Pinpoint the cell where the given text exists, returning its (X, Y) midpoint coordinate. 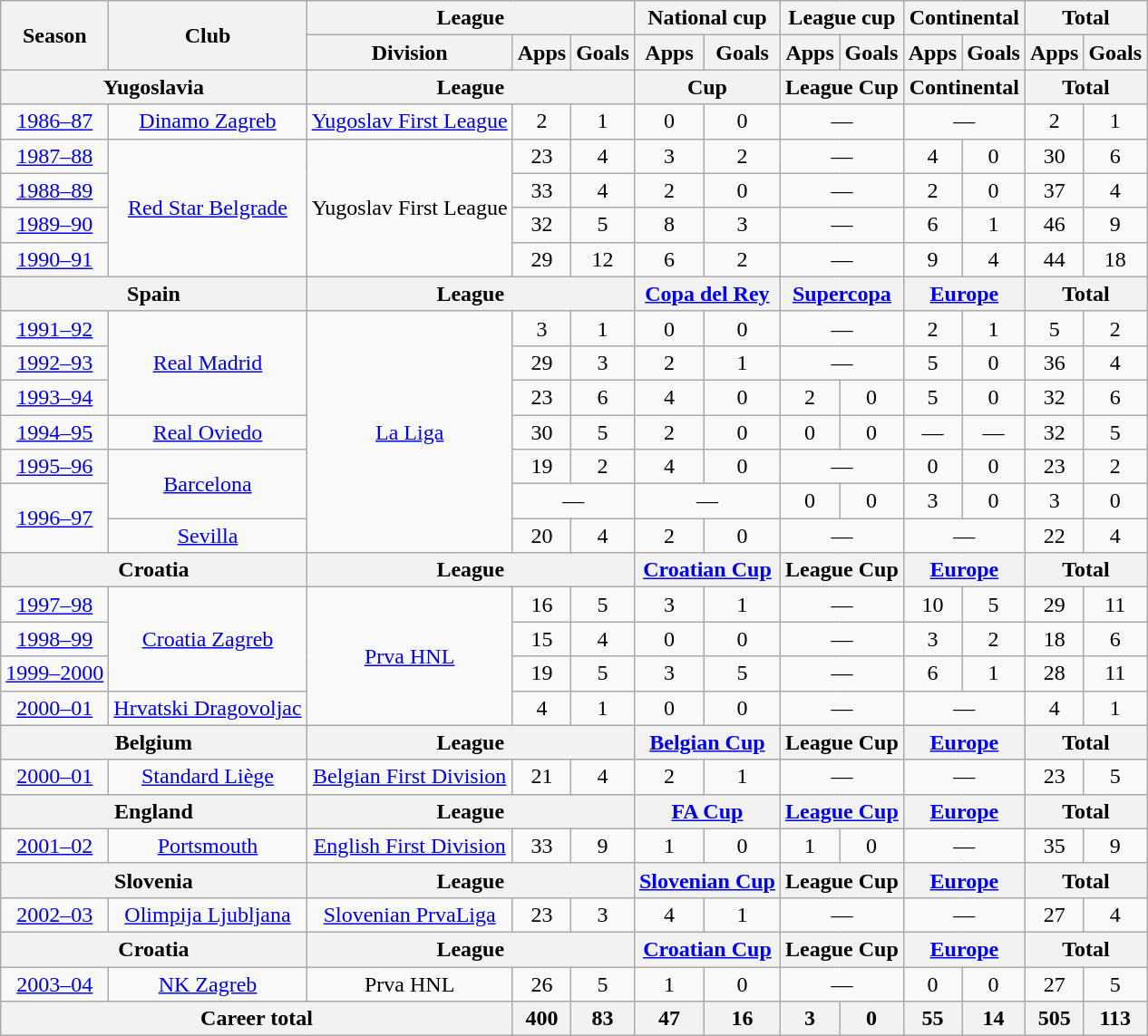
Supercopa (842, 294)
Real Madrid (208, 363)
NK Zagreb (208, 983)
Slovenian PrvaLiga (410, 915)
2001–02 (54, 846)
2003–04 (54, 983)
46 (1054, 225)
1995–96 (54, 467)
Belgium (154, 742)
Olimpija Ljubljana (208, 915)
Real Oviedo (208, 432)
1994–95 (54, 432)
1990–91 (54, 259)
Dinamo Zagreb (208, 121)
113 (1115, 1019)
Season (54, 35)
FA Cup (707, 811)
Division (410, 53)
1989–90 (54, 225)
National cup (707, 18)
400 (541, 1019)
1997–98 (54, 605)
Club (208, 35)
505 (1054, 1019)
1992–93 (54, 363)
15 (541, 639)
1993–94 (54, 397)
1996–97 (54, 518)
English First Division (410, 846)
Spain (154, 294)
Hrvatski Dragovoljac (208, 708)
Cup (707, 87)
1988–89 (54, 190)
28 (1054, 673)
1986–87 (54, 121)
20 (541, 536)
36 (1054, 363)
1999–2000 (54, 673)
Copa del Rey (707, 294)
12 (603, 259)
Belgian First Division (410, 777)
Career total (257, 1019)
37 (1054, 190)
Sevilla (208, 536)
55 (932, 1019)
Red Star Belgrade (208, 208)
14 (994, 1019)
Slovenia (154, 880)
Yugoslavia (154, 87)
1991–92 (54, 328)
Slovenian Cup (707, 880)
Standard Liège (208, 777)
26 (541, 983)
2002–03 (54, 915)
8 (669, 225)
England (154, 811)
Belgian Cup (707, 742)
47 (669, 1019)
Portsmouth (208, 846)
21 (541, 777)
10 (932, 605)
League cup (842, 18)
1998–99 (54, 639)
Croatia Zagreb (208, 639)
Barcelona (208, 484)
1987–88 (54, 156)
44 (1054, 259)
22 (1054, 536)
35 (1054, 846)
La Liga (410, 431)
83 (603, 1019)
